Extract the (X, Y) coordinate from the center of the cell holding the provided text.  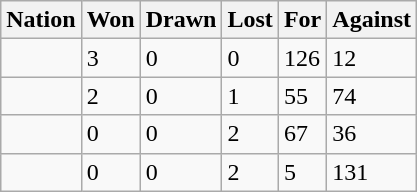
Won (110, 20)
131 (372, 172)
126 (302, 58)
36 (372, 134)
12 (372, 58)
5 (302, 172)
74 (372, 96)
67 (302, 134)
Nation (41, 20)
Against (372, 20)
1 (250, 96)
55 (302, 96)
Drawn (181, 20)
3 (110, 58)
Lost (250, 20)
For (302, 20)
